Provide the (X, Y) coordinate of the cell's center where the given text is located.  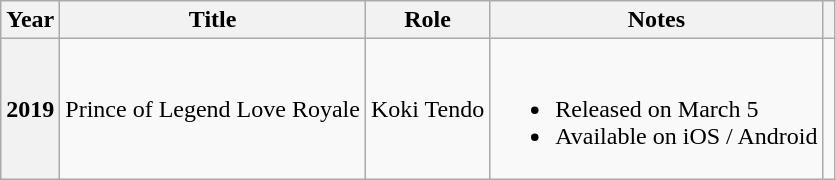
2019 (30, 109)
Year (30, 20)
Prince of Legend Love Royale (213, 109)
Released on March 5Available on iOS / Android (656, 109)
Koki Tendo (427, 109)
Role (427, 20)
Notes (656, 20)
Title (213, 20)
